Identify which cell holds the provided text, then report its (X, Y) central coordinate. 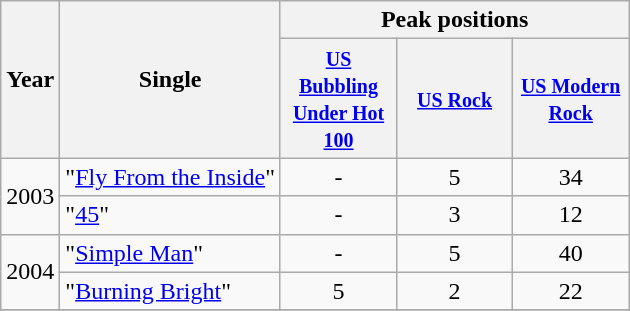
40 (571, 253)
"Simple Man" (170, 253)
Peak positions (454, 20)
"Fly From the Inside" (170, 177)
US Bubbling Under Hot 100 (338, 98)
US Rock (455, 98)
"45" (170, 215)
Year (30, 80)
2004 (30, 272)
22 (571, 291)
"Burning Bright" (170, 291)
12 (571, 215)
3 (455, 215)
34 (571, 177)
2003 (30, 196)
US Modern Rock (571, 98)
Single (170, 80)
2 (455, 291)
